Capture the cell that displays the provided text and extract its (x, y) central coordinate. 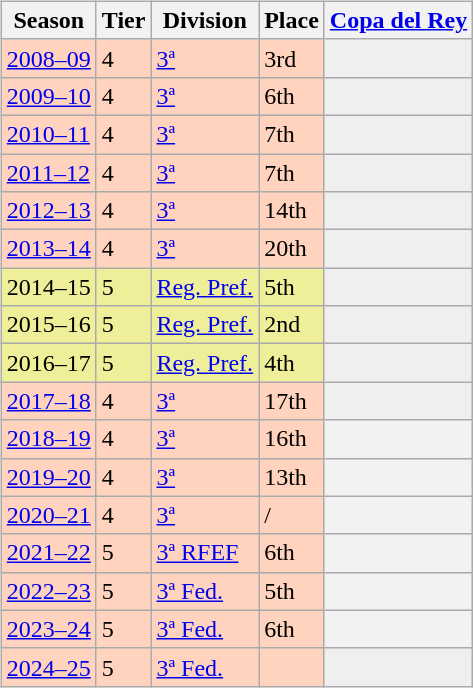
2019–20 (48, 477)
16th (292, 439)
2015–16 (48, 325)
Tier (124, 20)
2009–10 (48, 96)
Season (48, 20)
20th (292, 249)
2018–19 (48, 439)
Place (292, 20)
2011–12 (48, 173)
2021–22 (48, 553)
2023–24 (48, 629)
3ª RFEF (205, 553)
4th (292, 363)
2013–14 (48, 249)
2017–18 (48, 401)
14th (292, 211)
17th (292, 401)
2010–11 (48, 134)
2020–21 (48, 515)
3rd (292, 58)
Copa del Rey (398, 20)
Division (205, 20)
2022–23 (48, 591)
2008–09 (48, 58)
2014–15 (48, 287)
2024–25 (48, 667)
2012–13 (48, 211)
/ (292, 515)
2nd (292, 325)
2016–17 (48, 363)
13th (292, 477)
